Capture the cell that displays the provided text and extract its (X, Y) central coordinate. 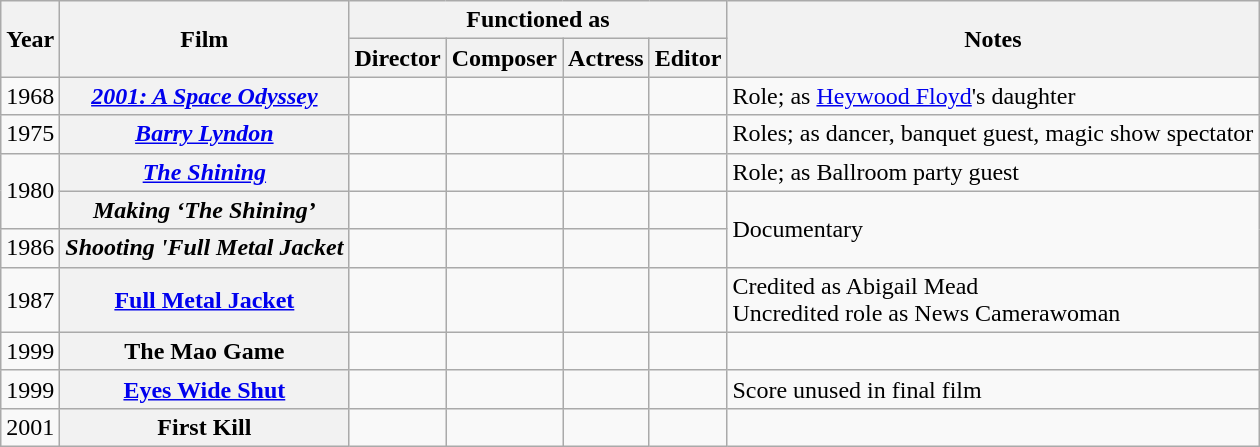
Shooting 'Full Metal Jacket (204, 248)
Film (204, 39)
Full Metal Jacket (204, 300)
Director (398, 58)
Composer (504, 58)
Notes (993, 39)
1968 (30, 96)
Actress (606, 58)
Role; as Heywood Floyd's daughter (993, 96)
The Mao Game (204, 351)
2001: A Space Odyssey (204, 96)
1987 (30, 300)
Functioned as (538, 20)
Score unused in final film (993, 389)
1980 (30, 191)
First Kill (204, 427)
1986 (30, 248)
Documentary (993, 229)
Year (30, 39)
Roles; as dancer, banquet guest, magic show spectator (993, 134)
1975 (30, 134)
Credited as Abigail MeadUncredited role as News Camerawoman (993, 300)
Role; as Ballroom party guest (993, 172)
Barry Lyndon (204, 134)
2001 (30, 427)
Editor (688, 58)
Making ‘The Shining’ (204, 210)
The Shining (204, 172)
Eyes Wide Shut (204, 389)
